Pinpoint the cell where the given text exists, returning its [X, Y] midpoint coordinate. 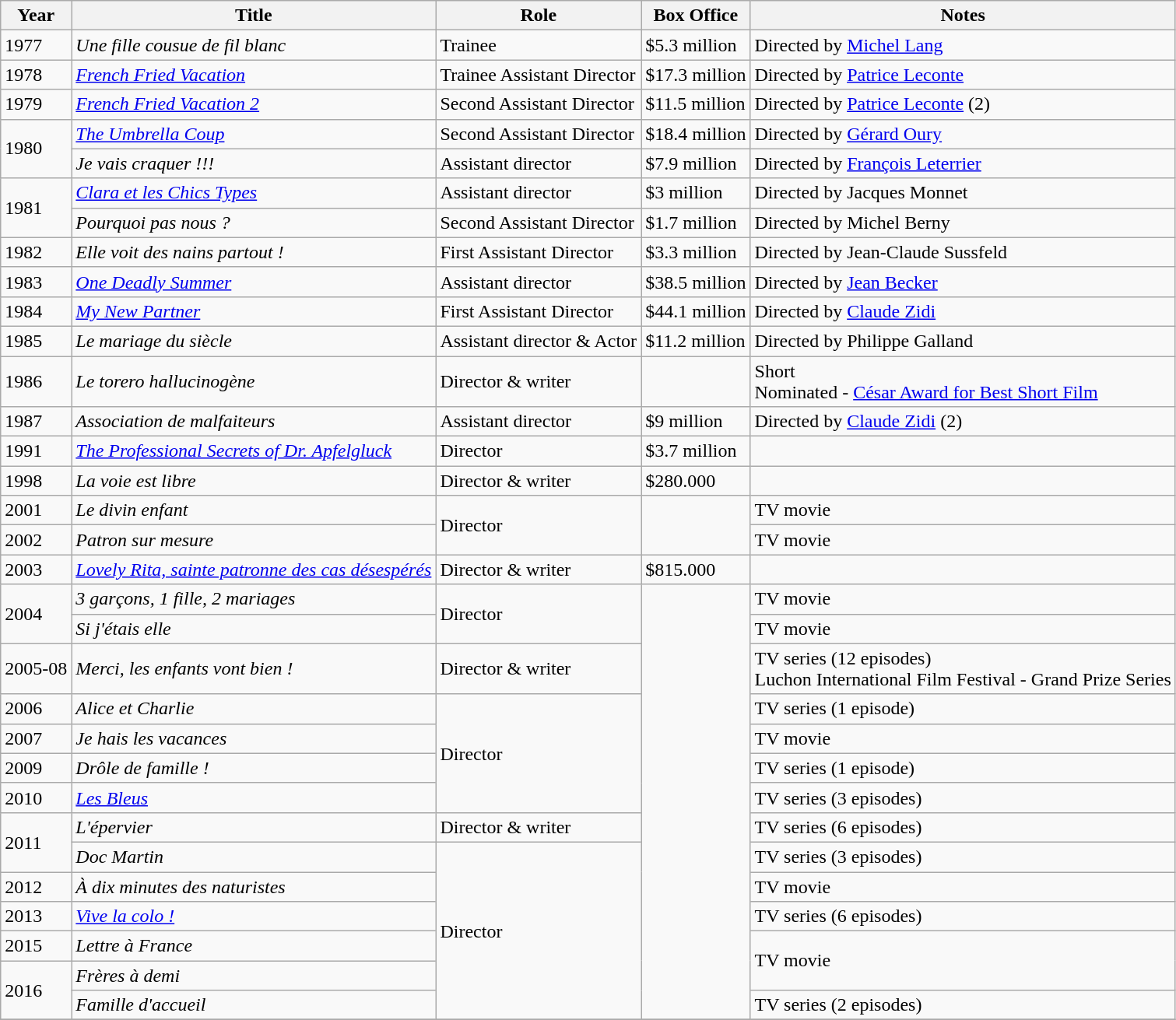
2005-08 [36, 669]
Le mariage du siècle [254, 341]
TV series (2 episodes) [963, 1005]
2003 [36, 570]
Association de malfaiteurs [254, 422]
1985 [36, 341]
Role [539, 16]
Trainee [539, 45]
Lovely Rita, sainte patronne des cas désespérés [254, 570]
2016 [36, 990]
2011 [36, 842]
1978 [36, 75]
1981 [36, 208]
1977 [36, 45]
$1.7 million [696, 223]
2007 [36, 738]
$5.3 million [696, 45]
L'épervier [254, 827]
ShortNominated - César Award for Best Short Film [963, 381]
The Umbrella Coup [254, 134]
Le torero hallucinogène [254, 381]
Notes [963, 16]
$38.5 million [696, 282]
Drôle de famille ! [254, 768]
3 garçons, 1 fille, 2 mariages [254, 599]
Directed by Patrice Leconte (2) [963, 104]
Famille d'accueil [254, 1005]
Directed by Claude Zidi [963, 311]
Box Office [696, 16]
Doc Martin [254, 857]
À dix minutes des naturistes [254, 886]
$815.000 [696, 570]
Je hais les vacances [254, 738]
Lettre à France [254, 946]
Si j'étais elle [254, 629]
2006 [36, 709]
1984 [36, 311]
$3.7 million [696, 451]
$3.3 million [696, 252]
Directed by Jean Becker [963, 282]
$9 million [696, 422]
1982 [36, 252]
Le divin enfant [254, 510]
Clara et les Chics Types [254, 193]
Une fille cousue de fil blanc [254, 45]
Directed by Claude Zidi (2) [963, 422]
$18.4 million [696, 134]
Frères à demi [254, 976]
Directed by Patrice Leconte [963, 75]
2001 [36, 510]
Trainee Assistant Director [539, 75]
1983 [36, 282]
Directed by François Leterrier [963, 163]
Pourquoi pas nous ? [254, 223]
$44.1 million [696, 311]
French Fried Vacation [254, 75]
Directed by Philippe Galland [963, 341]
Directed by Jacques Monnet [963, 193]
Directed by Gérard Oury [963, 134]
2002 [36, 540]
Les Bleus [254, 797]
1987 [36, 422]
Merci, les enfants vont bien ! [254, 669]
1998 [36, 481]
Assistant director & Actor [539, 341]
1980 [36, 149]
Elle voit des nains partout ! [254, 252]
2004 [36, 614]
1986 [36, 381]
2009 [36, 768]
$7.9 million [696, 163]
$11.5 million [696, 104]
French Fried Vacation 2 [254, 104]
$280.000 [696, 481]
Directed by Michel Berny [963, 223]
1979 [36, 104]
Title [254, 16]
My New Partner [254, 311]
Vive la colo ! [254, 917]
$17.3 million [696, 75]
$3 million [696, 193]
2015 [36, 946]
Directed by Jean-Claude Sussfeld [963, 252]
TV series (12 episodes)Luchon International Film Festival - Grand Prize Series [963, 669]
Year [36, 16]
Je vais craquer !!! [254, 163]
Patron sur mesure [254, 540]
Alice et Charlie [254, 709]
2010 [36, 797]
La voie est libre [254, 481]
2012 [36, 886]
One Deadly Summer [254, 282]
$11.2 million [696, 341]
Directed by Michel Lang [963, 45]
The Professional Secrets of Dr. Apfelgluck [254, 451]
2013 [36, 917]
1991 [36, 451]
